Return the [x, y] coordinate for the center point of the cell that contains the specified text.  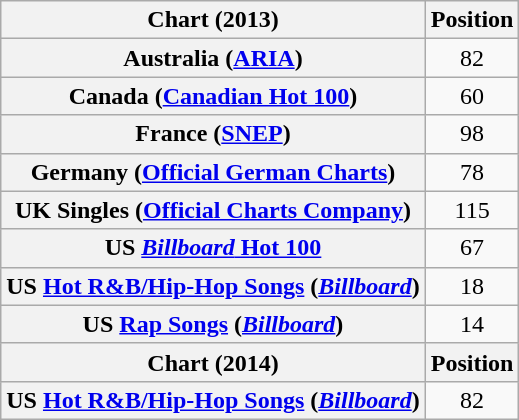
14 [472, 324]
115 [472, 210]
France (SNEP) [213, 134]
Canada (Canadian Hot 100) [213, 96]
78 [472, 172]
US Billboard Hot 100 [213, 248]
18 [472, 286]
Germany (Official German Charts) [213, 172]
Chart (2014) [213, 362]
Australia (ARIA) [213, 58]
US Rap Songs (Billboard) [213, 324]
Chart (2013) [213, 20]
98 [472, 134]
60 [472, 96]
UK Singles (Official Charts Company) [213, 210]
67 [472, 248]
